Return the [x, y] coordinate for the center point of the cell that contains the specified text.  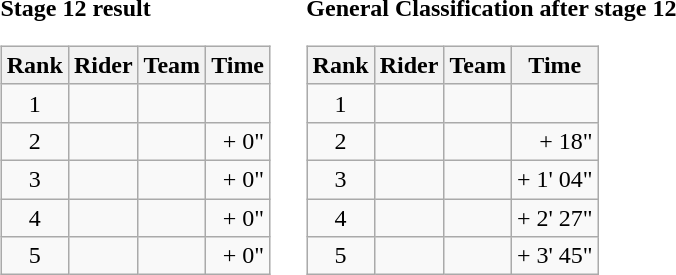
+ 18" [554, 141]
+ 3' 45" [554, 256]
+ 1' 04" [554, 179]
+ 2' 27" [554, 217]
